Detect which cell encompasses the target text, then output its (X, Y) center coordinate. 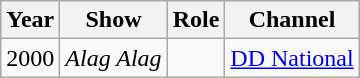
Alag Alag (114, 58)
Year (30, 20)
Channel (292, 20)
DD National (292, 58)
Role (196, 20)
Show (114, 20)
2000 (30, 58)
